Detect which cell encompasses the target text, then output its [x, y] center coordinate. 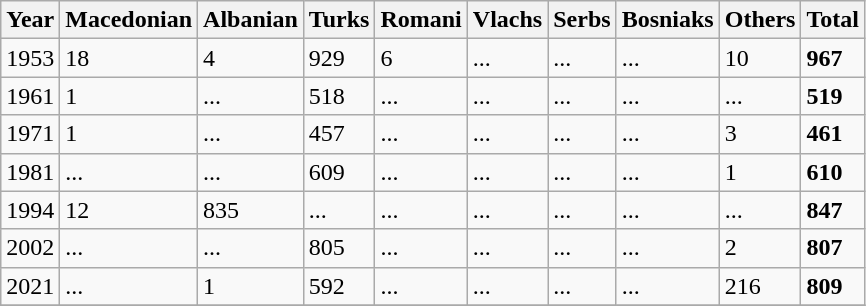
967 [833, 58]
609 [339, 172]
518 [339, 96]
457 [339, 134]
10 [760, 58]
6 [421, 58]
Vlachs [507, 20]
610 [833, 172]
18 [129, 58]
1994 [30, 210]
216 [760, 286]
807 [833, 248]
847 [833, 210]
1961 [30, 96]
Total [833, 20]
Year [30, 20]
2 [760, 248]
Others [760, 20]
Romani [421, 20]
592 [339, 286]
Albanian [251, 20]
Bosniaks [668, 20]
Turks [339, 20]
835 [251, 210]
3 [760, 134]
519 [833, 96]
1953 [30, 58]
2021 [30, 286]
1971 [30, 134]
2002 [30, 248]
809 [833, 286]
1981 [30, 172]
Serbs [582, 20]
805 [339, 248]
12 [129, 210]
929 [339, 58]
Macedonian [129, 20]
461 [833, 134]
4 [251, 58]
